Determine the [x, y] coordinate at the center of the cell enclosing the given text.  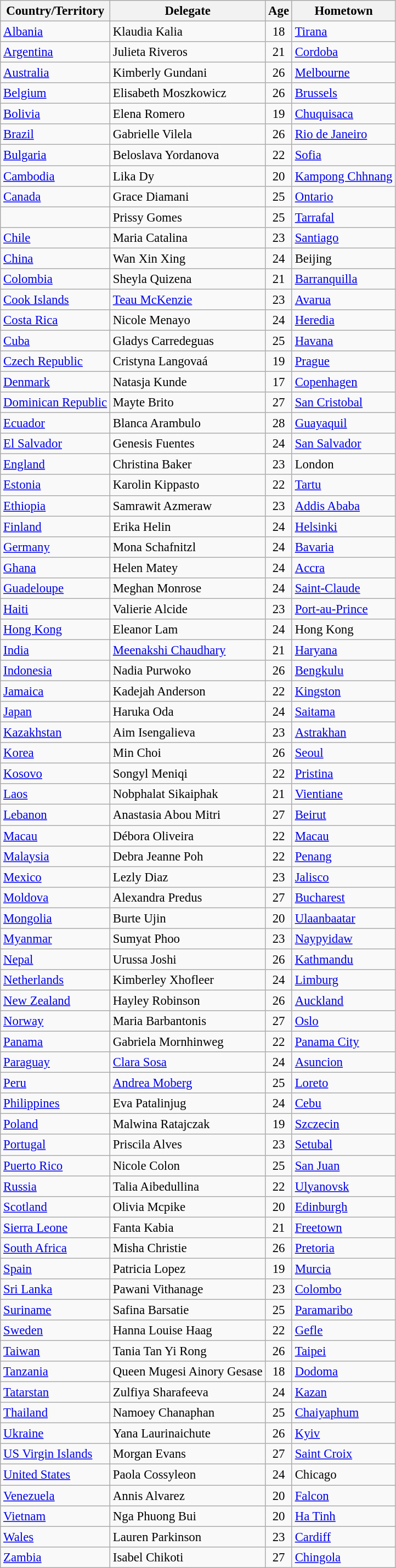
Min Choi [188, 753]
Cambodia [55, 176]
Sierra Leone [55, 1227]
Aim Isengalieva [188, 733]
Burte Ujin [188, 918]
Kazakhstan [55, 733]
Argentina [55, 52]
Panama [55, 1042]
Wales [55, 1537]
Pristina [343, 774]
Olivia Mcpike [188, 1207]
Vientiane [343, 795]
Astrakhan [343, 733]
Gladys Carredeguas [188, 341]
Kathmandu [343, 959]
Haruka Oda [188, 712]
Guadeloupe [55, 588]
Wan Xin Xing [188, 258]
Julieta Riveros [188, 52]
Ethiopia [55, 506]
Pawani Vithanage [188, 1289]
Chicago [343, 1475]
Estonia [55, 485]
Kingston [343, 692]
Tania Tan Yi Rong [188, 1351]
Namoey Chanaphan [188, 1413]
Elisabeth Moszkowicz [188, 93]
Meghan Monrose [188, 588]
Philippines [55, 1103]
Morgan Evans [188, 1454]
Genesis Fuentes [188, 444]
Isabel Chikoti [188, 1557]
New Zealand [55, 1000]
Port-au-Prince [343, 609]
Débora Oliveira [188, 836]
Helsinki [343, 527]
Grace Diamani [188, 196]
Korea [55, 753]
Brussels [343, 93]
Puerto Rico [55, 1165]
Karolin Kippasto [188, 485]
Melbourne [343, 73]
Samrawit Azmeraw [188, 506]
Kazan [343, 1392]
Beirut [343, 815]
Zambia [55, 1557]
Denmark [55, 382]
Avarua [343, 299]
Tanzania [55, 1372]
Portugal [55, 1145]
Haiti [55, 609]
Beloslava Yordanova [188, 155]
San Cristobal [343, 403]
Mona Schafnitzl [188, 547]
Gabriela Mornhinweg [188, 1042]
Gabrielle Vilela [188, 134]
San Salvador [343, 444]
Bavaria [343, 547]
Nadia Purwoko [188, 671]
Paramaribo [343, 1310]
Murcia [343, 1269]
Haryana [343, 650]
Chaiyaphum [343, 1413]
17 [279, 382]
Colombia [55, 279]
Colombo [343, 1289]
Myanmar [55, 939]
Nepal [55, 959]
Nicole Colon [188, 1165]
London [343, 465]
Lauren Parkinson [188, 1537]
Patricia Lopez [188, 1269]
Anastasia Abou Mitri [188, 815]
Fanta Kabia [188, 1227]
Mayte Brito [188, 403]
Pretoria [343, 1248]
Lezly Diaz [188, 877]
Taipei [343, 1351]
Andrea Moberg [188, 1083]
Ghana [55, 568]
Tirana [343, 32]
Yana Laurinaichute [188, 1434]
Age [279, 11]
Indonesia [55, 671]
Seoul [343, 753]
Ontario [343, 196]
Addis Ababa [343, 506]
Laos [55, 795]
Rio de Janeiro [343, 134]
Nobphalat Sikaiphak [188, 795]
Malwina Ratajczak [188, 1124]
Heredia [343, 320]
Priscila Alves [188, 1145]
Country/Territory [55, 11]
El Salvador [55, 444]
Talia Aibedullina [188, 1186]
Valierie Alcide [188, 609]
Kimberly Gundani [188, 73]
Natasja Kunde [188, 382]
Russia [55, 1186]
Bolivia [55, 114]
Vietnam [55, 1516]
Maria Catalina [188, 237]
Sri Lanka [55, 1289]
Copenhagen [343, 382]
Teau McKenzie [188, 299]
US Virgin Islands [55, 1454]
Paraguay [55, 1062]
Mexico [55, 877]
Helen Matey [188, 568]
Nicole Menayo [188, 320]
Malaysia [55, 856]
Albania [55, 32]
Bulgaria [55, 155]
Sofia [343, 155]
Suriname [55, 1310]
Misha Christie [188, 1248]
Canada [55, 196]
Queen Mugesi Ainory Gesase [188, 1372]
Kyiv [343, 1434]
Thailand [55, 1413]
Hometown [343, 11]
Japan [55, 712]
Maria Barbantonis [188, 1021]
Tarrafal [343, 217]
Ukraine [55, 1434]
Taiwan [55, 1351]
Saitama [343, 712]
Santiago [343, 237]
Ha Tinh [343, 1516]
Poland [55, 1124]
Barranquilla [343, 279]
Limburg [343, 980]
Edinburgh [343, 1207]
Elena Romero [188, 114]
Nga Phuong Bui [188, 1516]
Setubal [343, 1145]
Sheyla Quizena [188, 279]
Erika Helin [188, 527]
Falcon [343, 1496]
Eleanor Lam [188, 630]
Ulaanbaatar [343, 918]
Hayley Robinson [188, 1000]
England [55, 465]
Cebu [343, 1103]
Zulfiya Sharafeeva [188, 1392]
Guayaquil [343, 423]
Brazil [55, 134]
Eva Patalinjug [188, 1103]
Moldova [55, 897]
Urussa Joshi [188, 959]
Cardiff [343, 1537]
Cristyna Langovaá [188, 361]
United States [55, 1475]
Chile [55, 237]
Ecuador [55, 423]
Finland [55, 527]
Scotland [55, 1207]
Ulyanovsk [343, 1186]
Chuquisaca [343, 114]
Saint-Claude [343, 588]
Jalisco [343, 877]
Gefle [343, 1331]
Songyl Meniqi [188, 774]
Safina Barsatie [188, 1310]
28 [279, 423]
South Africa [55, 1248]
Belgium [55, 93]
Costa Rica [55, 320]
Sumyat Phoo [188, 939]
Venezuela [55, 1496]
San Juan [343, 1165]
Loreto [343, 1083]
Kadejah Anderson [188, 692]
Naypyidaw [343, 939]
Kimberley Xhofleer [188, 980]
Cook Islands [55, 299]
Accra [343, 568]
Penang [343, 856]
Lika Dy [188, 176]
Norway [55, 1021]
Szczecin [343, 1124]
Czech Republic [55, 361]
Tatarstan [55, 1392]
Clara Sosa [188, 1062]
Freetown [343, 1227]
Netherlands [55, 980]
Sweden [55, 1331]
Kosovo [55, 774]
Peru [55, 1083]
Auckland [343, 1000]
Cuba [55, 341]
Bengkulu [343, 671]
Saint Croix [343, 1454]
Dominican Republic [55, 403]
Jamaica [55, 692]
Australia [55, 73]
Germany [55, 547]
Alexandra Predus [188, 897]
Mongolia [55, 918]
Prissy Gomes [188, 217]
Oslo [343, 1021]
Beijing [343, 258]
Annis Alvarez [188, 1496]
Delegate [188, 11]
Blanca Arambulo [188, 423]
Debra Jeanne Poh [188, 856]
Paola Cossyleon [188, 1475]
Lebanon [55, 815]
Bucharest [343, 897]
Tartu [343, 485]
Spain [55, 1269]
Panama City [343, 1042]
China [55, 258]
Klaudia Kalia [188, 32]
Cordoba [343, 52]
Meenakshi Chaudhary [188, 650]
Christina Baker [188, 465]
Kampong Chhnang [343, 176]
Havana [343, 341]
Dodoma [343, 1372]
India [55, 650]
Asuncion [343, 1062]
Prague [343, 361]
Hanna Louise Haag [188, 1331]
Chingola [343, 1557]
